Provide the (x, y) coordinate of the cell's center where the given text is located.  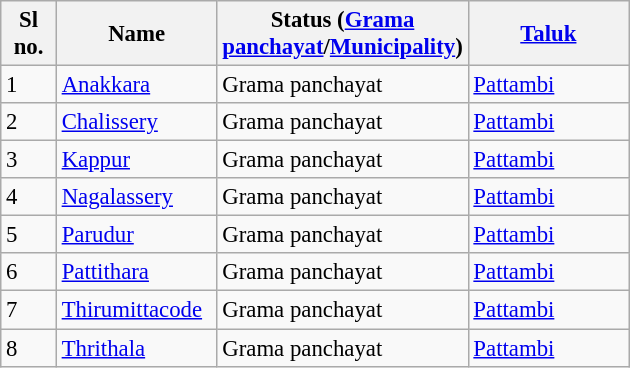
Kappur (136, 160)
7 (29, 310)
6 (29, 273)
4 (29, 197)
8 (29, 348)
1 (29, 85)
Thirumittacode (136, 310)
3 (29, 160)
Thrithala (136, 348)
Parudur (136, 235)
Sl no. (29, 34)
Chalissery (136, 122)
Name (136, 34)
Status (Grama panchayat/Municipality) (342, 34)
5 (29, 235)
Anakkara (136, 85)
Taluk (548, 34)
Nagalassery (136, 197)
2 (29, 122)
Pattithara (136, 273)
